Pinpoint the cell where the given text exists, returning its [x, y] midpoint coordinate. 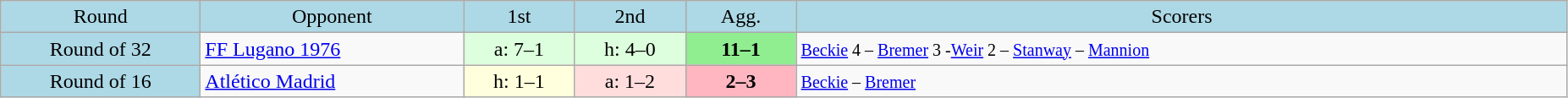
h: 4–0 [630, 49]
FF Lugano 1976 [332, 49]
2–3 [741, 81]
1st [520, 17]
Round of 16 [101, 81]
Beckie – Bremer [1181, 81]
Opponent [332, 17]
2nd [630, 17]
Beckie 4 – Bremer 3 -Weir 2 – Stanway – Mannion [1181, 49]
a: 1–2 [630, 81]
11–1 [741, 49]
a: 7–1 [520, 49]
Atlético Madrid [332, 81]
Round of 32 [101, 49]
h: 1–1 [520, 81]
Scorers [1181, 17]
Agg. [741, 17]
Round [101, 17]
